Provide the [x, y] coordinate of the cell's center where the given text is located.  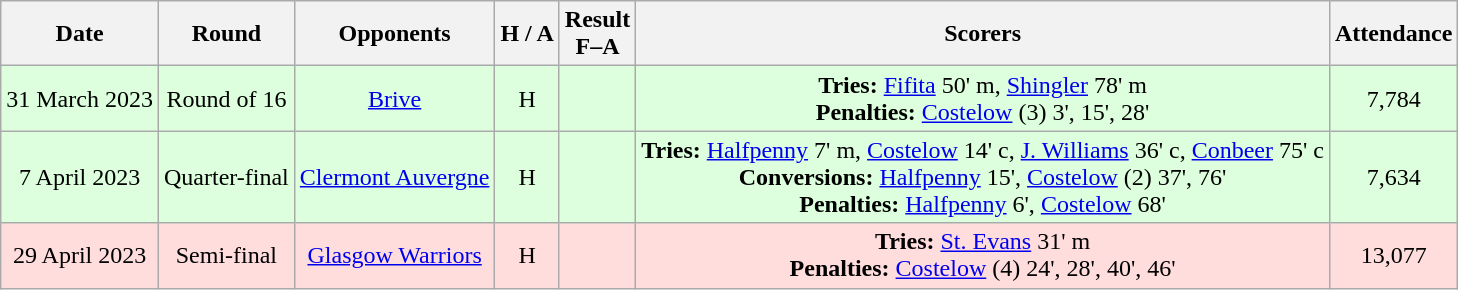
Tries: Fifita 50' m, Shingler 78' m Penalties: Costelow (3) 3', 15', 28' [983, 98]
7 April 2023 [80, 177]
Brive [394, 98]
7,634 [1393, 177]
Clermont Auvergne [394, 177]
Quarter-final [226, 177]
7,784 [1393, 98]
Scorers [983, 34]
Opponents [394, 34]
31 March 2023 [80, 98]
29 April 2023 [80, 256]
ResultF–A [597, 34]
Attendance [1393, 34]
H / A [527, 34]
Date [80, 34]
Semi-final [226, 256]
Round [226, 34]
Tries: St. Evans 31' mPenalties: Costelow (4) 24', 28', 40', 46' [983, 256]
13,077 [1393, 256]
Round of 16 [226, 98]
Glasgow Warriors [394, 256]
